Provide the [X, Y] coordinate of the cell's center where the given text is located.  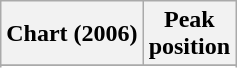
Peakposition [189, 34]
Chart (2006) [72, 34]
